Scan for the cell matching the given text and deliver its [X, Y] coordinate at center. 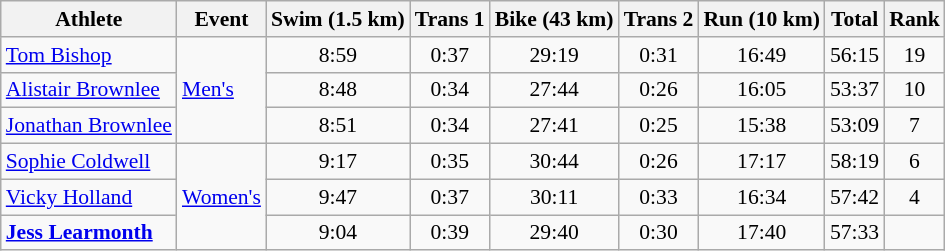
27:44 [554, 90]
Trans 1 [450, 19]
4 [914, 197]
Vicky Holland [89, 197]
27:41 [554, 126]
0:30 [659, 233]
Event [222, 19]
Run (10 km) [761, 19]
0:39 [450, 233]
53:09 [854, 126]
57:42 [854, 197]
Total [854, 19]
17:40 [761, 233]
29:19 [554, 55]
6 [914, 162]
Jonathan Brownlee [89, 126]
9:47 [338, 197]
30:44 [554, 162]
Athlete [89, 19]
16:49 [761, 55]
10 [914, 90]
16:05 [761, 90]
9:17 [338, 162]
56:15 [854, 55]
8:59 [338, 55]
8:48 [338, 90]
Sophie Coldwell [89, 162]
57:33 [854, 233]
19 [914, 55]
0:25 [659, 126]
Men's [222, 90]
Bike (43 km) [554, 19]
0:31 [659, 55]
17:17 [761, 162]
15:38 [761, 126]
16:34 [761, 197]
Jess Learmonth [89, 233]
0:33 [659, 197]
7 [914, 126]
Rank [914, 19]
Swim (1.5 km) [338, 19]
Women's [222, 198]
8:51 [338, 126]
30:11 [554, 197]
Tom Bishop [89, 55]
58:19 [854, 162]
9:04 [338, 233]
53:37 [854, 90]
0:35 [450, 162]
29:40 [554, 233]
Alistair Brownlee [89, 90]
Trans 2 [659, 19]
